Detect which cell encompasses the target text, then output its [x, y] center coordinate. 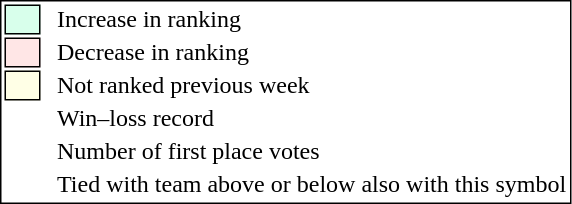
Tied with team above or below also with this symbol [312, 185]
Win–loss record [312, 119]
Decrease in ranking [312, 53]
Number of first place votes [312, 151]
Not ranked previous week [312, 85]
Increase in ranking [312, 19]
